Extract the (X, Y) coordinate from the center of the cell holding the provided text.  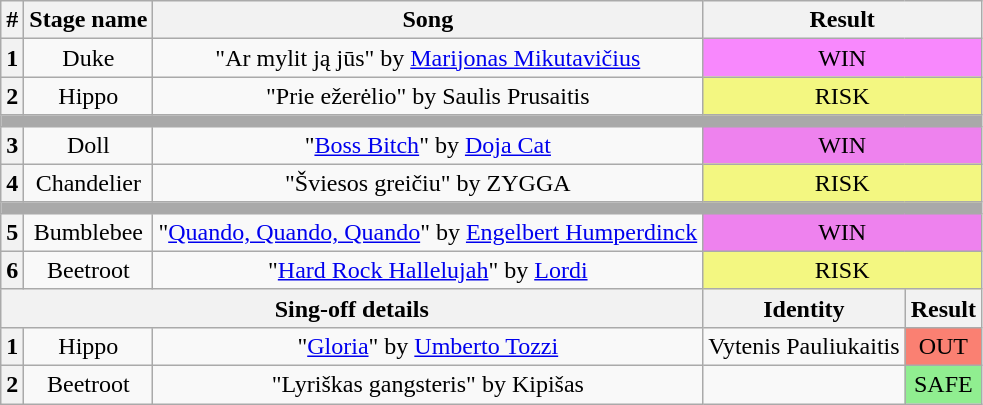
"Boss Bitch" by Doja Cat (428, 145)
"Gloria" by Umberto Tozzi (428, 346)
"Šviesos greičiu" by ZYGGA (428, 183)
SAFE (943, 384)
Stage name (88, 20)
Bumblebee (88, 232)
Chandelier (88, 183)
Identity (804, 308)
"Quando, Quando, Quando" by Engelbert Humperdinck (428, 232)
4 (12, 183)
6 (12, 270)
"Lyriškas gangsteris" by Kipišas (428, 384)
5 (12, 232)
Vytenis Pauliukaitis (804, 346)
# (12, 20)
"Ar mylit ją jūs" by Marijonas Mikutavičius (428, 58)
Sing-off details (352, 308)
"Prie ežerėlio" by Saulis Prusaitis (428, 96)
Duke (88, 58)
Doll (88, 145)
3 (12, 145)
OUT (943, 346)
"Hard Rock Hallelujah" by Lordi (428, 270)
Song (428, 20)
